From the cell containing the given text, extract its center point as (x, y) coordinate. 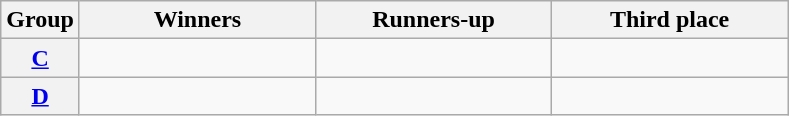
Runners-up (433, 20)
D (40, 96)
C (40, 58)
Third place (670, 20)
Winners (197, 20)
Group (40, 20)
